Extract the (X, Y) coordinate from the center of the cell holding the provided text.  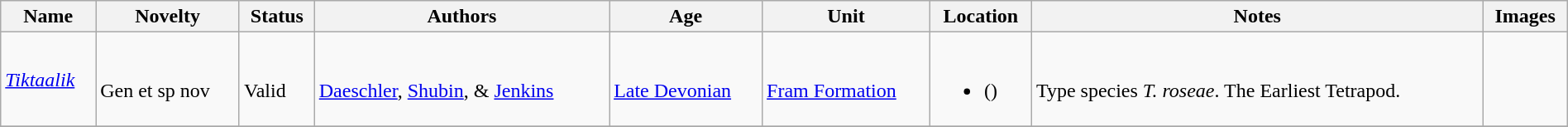
Novelty (168, 17)
Daeschler, Shubin, & Jenkins (461, 80)
() (981, 80)
Late Devonian (686, 80)
Authors (461, 17)
Type species T. roseae. The Earliest Tetrapod. (1257, 80)
Valid (276, 80)
Location (981, 17)
Fram Formation (847, 80)
Gen et sp nov (168, 80)
Notes (1257, 17)
Tiktaalik (48, 80)
Name (48, 17)
Age (686, 17)
Images (1525, 17)
Unit (847, 17)
Status (276, 17)
